Provide the (X, Y) coordinate of the cell's center where the given text is located.  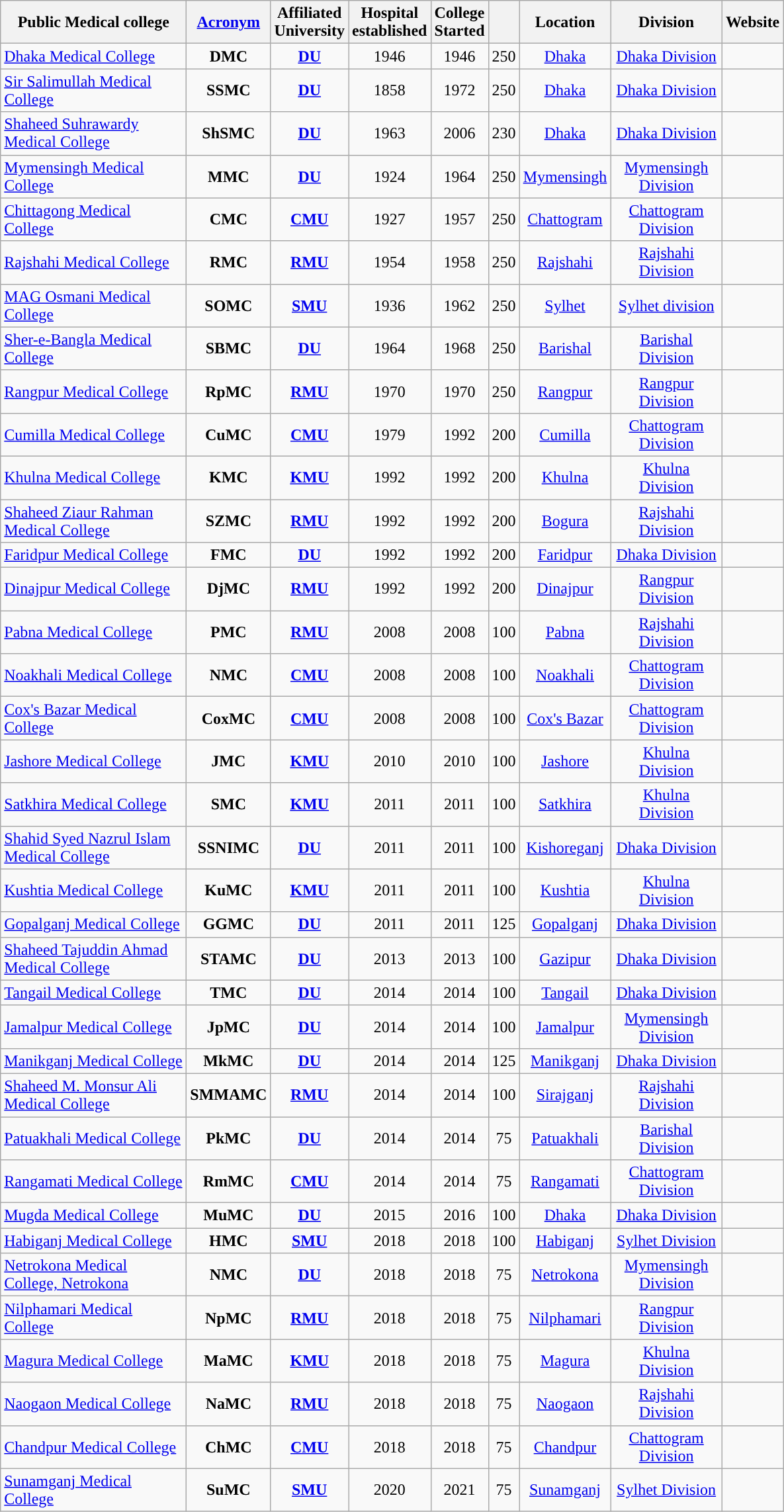
Sir Salimullah Medical College (94, 90)
Tangail Medical College (94, 993)
Khulna (565, 478)
Magura Medical College (94, 1360)
SSNIMC (229, 847)
Gazipur (565, 958)
1963 (390, 134)
Netrokona (565, 1274)
Rangamati (565, 1182)
NpMC (229, 1318)
Gopalganj Medical College (94, 924)
Jashore Medical College (94, 761)
Acronym (229, 22)
Rangpur Medical College (94, 392)
Website (752, 22)
Noakhali Medical College (94, 675)
Mymensingh (565, 176)
MMC (229, 176)
Magura (565, 1360)
SMMAMC (229, 1094)
Gopalganj (565, 924)
Habiganj Medical College (94, 1241)
DMC (229, 56)
1972 (459, 90)
Shahid Syed Nazrul Islam Medical College (94, 847)
Shaheed Suhrawardy Medical College (94, 134)
CMC (229, 220)
CuMC (229, 434)
Chittagong Medical College (94, 220)
Shaheed M. Monsur Ali Medical College (94, 1094)
RpMC (229, 392)
1927 (390, 220)
Nilphamari Medical College (94, 1318)
FMC (229, 555)
Barishal (565, 348)
Chattogram (565, 220)
Rajshahi (565, 262)
Sylhet division (667, 306)
STAMC (229, 958)
Cox's Bazar Medical College (94, 719)
Tangail (565, 993)
SuMC (229, 1490)
Chandpur (565, 1446)
Shaheed Ziaur Rahman Medical College (94, 520)
ChMC (229, 1446)
Rangpur (565, 392)
NaMC (229, 1404)
SSMC (229, 90)
Cumilla Medical College (94, 434)
1924 (390, 176)
2006 (459, 134)
SMC (229, 805)
Sunamganj (565, 1490)
Rangamati Medical College (94, 1182)
SOMC (229, 306)
RMC (229, 262)
Manikganj (565, 1061)
Dinajpur Medical College (94, 589)
SZMC (229, 520)
1954 (390, 262)
MAG Osmani Medical College (94, 306)
HMC (229, 1241)
1858 (390, 90)
JpMC (229, 1027)
Affiliated University (310, 22)
Faridpur (565, 555)
Kushtia Medical College (94, 891)
Bogura (565, 520)
Cumilla (565, 434)
1958 (459, 262)
Kishoreganj (565, 847)
Naogaon (565, 1404)
DjMC (229, 589)
Khulna Medical College (94, 478)
Public Medical college (94, 22)
Naogaon Medical College (94, 1404)
1979 (390, 434)
Sunamganj Medical College (94, 1490)
1962 (459, 306)
Sher-e-Bangla Medical College (94, 348)
Satkhira (565, 805)
MuMC (229, 1216)
Satkhira Medical College (94, 805)
Jamalpur Medical College (94, 1027)
Division (667, 22)
Jamalpur (565, 1027)
2021 (459, 1490)
Nilphamari (565, 1318)
KuMC (229, 891)
Pabna Medical College (94, 633)
GGMC (229, 924)
PkMC (229, 1138)
MkMC (229, 1061)
Netrokona Medical College, Netrokona (94, 1274)
College Started (459, 22)
RmMC (229, 1182)
Kushtia (565, 891)
KMC (229, 478)
CoxMC (229, 719)
Rajshahi Medical College (94, 262)
Jashore (565, 761)
Location (565, 22)
1968 (459, 348)
Patuakhali Medical College (94, 1138)
Noakhali (565, 675)
Mymensingh Medical College (94, 176)
MaMC (229, 1360)
Shaheed Tajuddin Ahmad Medical College (94, 958)
Patuakhali (565, 1138)
Dhaka Medical College (94, 56)
ShSMC (229, 134)
Sylhet (565, 306)
Habiganj (565, 1241)
Mugda Medical College (94, 1216)
PMC (229, 633)
Sirajganj (565, 1094)
Pabna (565, 633)
1936 (390, 306)
Chandpur Medical College (94, 1446)
JMC (229, 761)
Faridpur Medical College (94, 555)
Cox's Bazar (565, 719)
1957 (459, 220)
2015 (390, 1216)
Manikganj Medical College (94, 1061)
2020 (390, 1490)
2016 (459, 1216)
230 (504, 134)
Hospitalestablished (390, 22)
TMC (229, 993)
SBMC (229, 348)
Dinajpur (565, 589)
